Return [x, y] of the center of cell containing provided text 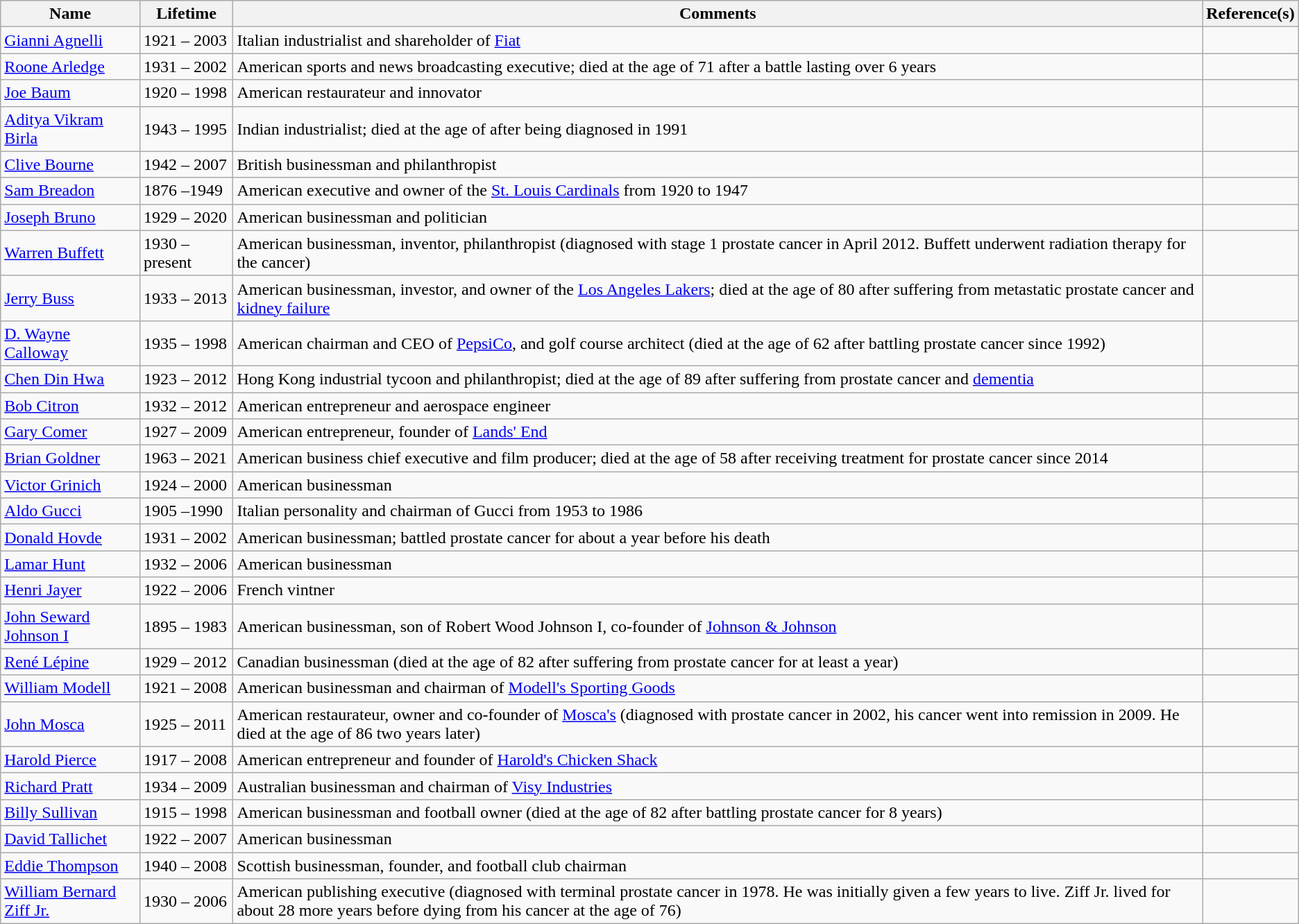
1876 –1949 [186, 191]
John Mosca [71, 724]
Bob Citron [71, 406]
William Modell [71, 688]
1935 – 1998 [186, 343]
Lamar Hunt [71, 564]
Hong Kong industrial tycoon and philanthropist; died at the age of 89 after suffering from prostate cancer and dementia [718, 379]
Scottish businessman, founder, and football club chairman [718, 865]
American entrepreneur and founder of Harold's Chicken Shack [718, 760]
Aditya Vikram Birla [71, 129]
1927 – 2009 [186, 432]
Reference(s) [1250, 14]
American sports and news broadcasting executive; died at the age of 71 after a battle lasting over 6 years [718, 67]
Clive Bourne [71, 164]
Roone Arledge [71, 67]
Brian Goldner [71, 459]
Henri Jayer [71, 590]
Sam Breadon [71, 191]
Chen Din Hwa [71, 379]
1924 – 2000 [186, 485]
French vintner [718, 590]
1905 –1990 [186, 511]
Gary Comer [71, 432]
Name [71, 14]
1925 – 2011 [186, 724]
American entrepreneur and aerospace engineer [718, 406]
American businessman and chairman of Modell's Sporting Goods [718, 688]
1930 – present [186, 253]
René Lépine [71, 662]
Billy Sullivan [71, 812]
Canadian businessman (died at the age of 82 after suffering from prostate cancer for at least a year) [718, 662]
Italian industrialist and shareholder of Fiat [718, 40]
1932 – 2006 [186, 564]
Donald Hovde [71, 538]
American businessman and football owner (died at the age of 82 after battling prostate cancer for 8 years) [718, 812]
1920 – 1998 [186, 93]
1915 – 1998 [186, 812]
David Tallichet [71, 839]
American businessman, son of Robert Wood Johnson I, co-founder of Johnson & Johnson [718, 626]
1917 – 2008 [186, 760]
Gianni Agnelli [71, 40]
Italian personality and chairman of Gucci from 1953 to 1986 [718, 511]
1932 – 2012 [186, 406]
1929 – 2020 [186, 217]
American entrepreneur, founder of Lands' End [718, 432]
1942 – 2007 [186, 164]
Joseph Bruno [71, 217]
Victor Grinich [71, 485]
Eddie Thompson [71, 865]
Joe Baum [71, 93]
1922 – 2006 [186, 590]
1934 – 2009 [186, 786]
1895 – 1983 [186, 626]
American business chief executive and film producer; died at the age of 58 after receiving treatment for prostate cancer since 2014 [718, 459]
Harold Pierce [71, 760]
1940 – 2008 [186, 865]
American businessman; battled prostate cancer for about a year before his death [718, 538]
British businessman and philanthropist [718, 164]
American businessman and politician [718, 217]
D. Wayne Calloway [71, 343]
Australian businessman and chairman of Visy Industries [718, 786]
American executive and owner of the St. Louis Cardinals from 1920 to 1947 [718, 191]
1923 – 2012 [186, 379]
Jerry Buss [71, 298]
1930 – 2006 [186, 902]
Warren Buffett [71, 253]
Comments [718, 14]
American chairman and CEO of PepsiCo, and golf course architect (died at the age of 62 after battling prostate cancer since 1992) [718, 343]
Indian industrialist; died at the age of after being diagnosed in 1991 [718, 129]
1922 – 2007 [186, 839]
1943 – 1995 [186, 129]
1933 – 2013 [186, 298]
Richard Pratt [71, 786]
Aldo Gucci [71, 511]
1921 – 2003 [186, 40]
1929 – 2012 [186, 662]
1921 – 2008 [186, 688]
William Bernard Ziff Jr. [71, 902]
American restaurateur and innovator [718, 93]
1963 – 2021 [186, 459]
Lifetime [186, 14]
John Seward Johnson I [71, 626]
